Return (x, y) of the center of cell containing provided text 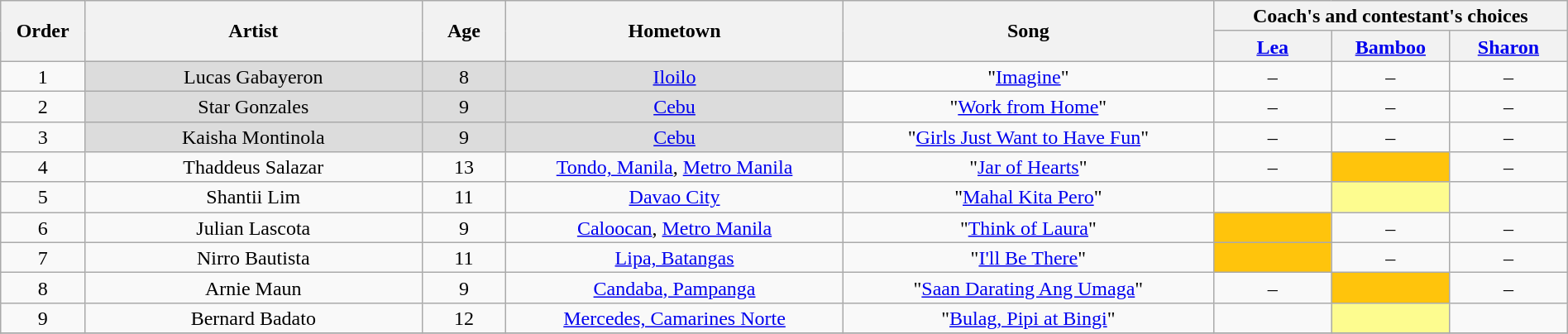
"Jar of Hearts" (1028, 167)
Order (43, 31)
Kaisha Montinola (253, 137)
Mercedes, Camarines Norte (675, 317)
Lea (1272, 46)
"Saan Darating Ang Umaga" (1028, 288)
1 (43, 76)
Caloocan, Metro Manila (675, 228)
"Girls Just Want to Have Fun" (1028, 137)
12 (464, 317)
Iloilo (675, 76)
7 (43, 258)
"I'll Be There" (1028, 258)
Lipa, Batangas (675, 258)
"Mahal Kita Pero" (1028, 197)
Coach's and contestant's choices (1390, 17)
4 (43, 167)
Hometown (675, 31)
Song (1028, 31)
Star Gonzales (253, 106)
"Bulag, Pipi at Bingi" (1028, 317)
Thaddeus Salazar (253, 167)
3 (43, 137)
2 (43, 106)
Tondo, Manila, Metro Manila (675, 167)
5 (43, 197)
Nirro Bautista (253, 258)
Arnie Maun (253, 288)
Bernard Badato (253, 317)
Age (464, 31)
Sharon (1508, 46)
6 (43, 228)
"Imagine" (1028, 76)
Shantii Lim (253, 197)
Candaba, Pampanga (675, 288)
Bamboo (1391, 46)
13 (464, 167)
"Think of Laura" (1028, 228)
Artist (253, 31)
Lucas Gabayeron (253, 76)
Julian Lascota (253, 228)
Davao City (675, 197)
"Work from Home" (1028, 106)
